Extract the (X, Y) coordinate from the center of the cell holding the provided text.  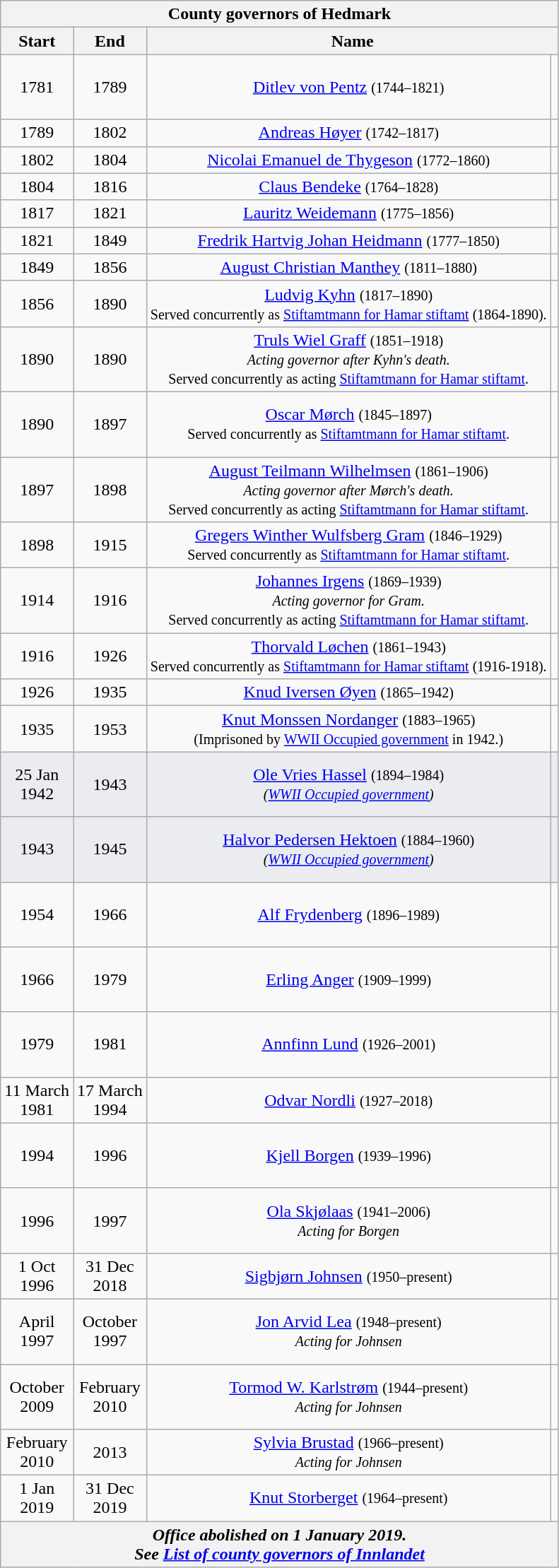
Sylvia Brustad (1966–present)Acting for Johnsen (348, 1453)
1817 (37, 213)
Thorvald Løchen (1861–1943)Served concurrently as Stiftamtmann for Hamar stiftamt (1916-1918). (348, 656)
1994 (37, 1155)
October2009 (37, 1396)
Ditlev von Pentz (1744–1821) (348, 87)
25 Jan1942 (37, 784)
County governors of Hedmark (280, 14)
Odvar Nordli (1927–2018) (348, 1100)
Knut Storberget (1964–present) (348, 1498)
1997 (110, 1220)
31 Dec2018 (110, 1276)
Start (37, 41)
Ludvig Kyhn (1817–1890)Served concurrently as Stiftamtmann for Hamar stiftamt (1864-1890). (348, 304)
Lauritz Weidemann (1775–1856) (348, 213)
1 Jan2019 (37, 1498)
April1997 (37, 1331)
17 March1994 (110, 1100)
Oscar Mørch (1845–1897)Served concurrently as Stiftamtmann for Hamar stiftamt. (348, 424)
Annfinn Lund (1926–2001) (348, 1044)
August Christian Manthey (1811–1880) (348, 267)
31 Dec2019 (110, 1498)
Fredrik Hartvig Johan Heidmann (1777–1850) (348, 240)
Nicolai Emanuel de Thygeson (1772–1860) (348, 160)
End (110, 41)
Ola Skjølaas (1941–2006)Acting for Borgen (348, 1220)
1945 (110, 849)
Sigbjørn Johnsen (1950–present) (348, 1276)
Tormod W. Karlstrøm (1944–present)Acting for Johnsen (348, 1396)
August Teilmann Wilhelmsen (1861–1906)Acting governor after Mørch's death.Served concurrently as acting Stiftamtmann for Hamar stiftamt. (348, 489)
October1997 (110, 1331)
1915 (110, 546)
1816 (110, 187)
1953 (110, 729)
2013 (110, 1453)
Truls Wiel Graff (1851–1918)Acting governor after Kyhn's death.Served concurrently as acting Stiftamtmann for Hamar stiftamt. (348, 359)
Claus Bendeke (1764–1828) (348, 187)
Ole Vries Hassel (1894–1984)(WWII Occupied government) (348, 784)
1781 (37, 87)
Office abolished on 1 January 2019.See List of county governors of Innlandet (280, 1545)
Gregers Winther Wulfsberg Gram (1846–1929)Served concurrently as Stiftamtmann for Hamar stiftamt. (348, 546)
Alf Frydenberg (1896–1989) (348, 914)
Andreas Høyer (1742–1817) (348, 133)
1954 (37, 914)
Halvor Pedersen Hektoen (1884–1960)(WWII Occupied government) (348, 849)
Kjell Borgen (1939–1996) (348, 1155)
1914 (37, 601)
1 Oct1996 (37, 1276)
Johannes Irgens (1869–1939)Acting governor for Gram.Served concurrently as acting Stiftamtmann for Hamar stiftamt. (348, 601)
Jon Arvid Lea (1948–present)Acting for Johnsen (348, 1331)
11 March1981 (37, 1100)
Name (352, 41)
Erling Anger (1909–1999) (348, 979)
Knut Monssen Nordanger (1883–1965)(Imprisoned by WWII Occupied government in 1942.) (348, 729)
1981 (110, 1044)
Knud Iversen Øyen (1865–1942) (348, 692)
